From the cell containing the given text, extract its center point as [X, Y] coordinate. 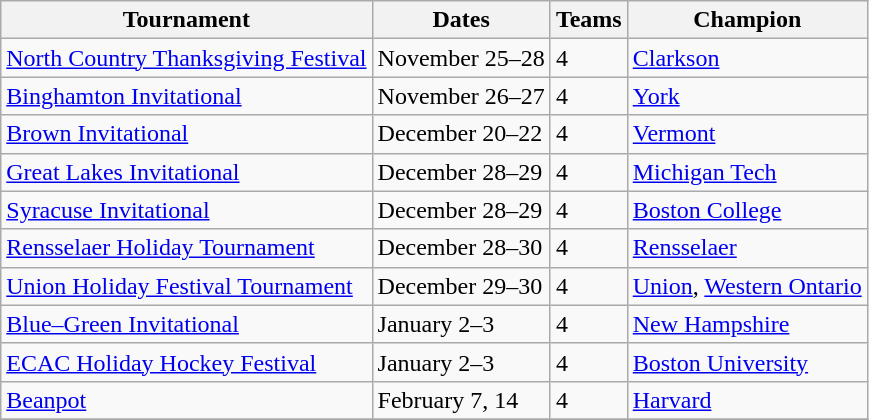
November 25–28 [461, 58]
Blue–Green Invitational [186, 324]
Boston University [747, 362]
Union Holiday Festival Tournament [186, 286]
Brown Invitational [186, 134]
November 26–27 [461, 96]
Teams [588, 20]
December 20–22 [461, 134]
Boston College [747, 210]
New Hampshire [747, 324]
February 7, 14 [461, 400]
Binghamton Invitational [186, 96]
North Country Thanksgiving Festival [186, 58]
Syracuse Invitational [186, 210]
Great Lakes Invitational [186, 172]
December 29–30 [461, 286]
Vermont [747, 134]
Dates [461, 20]
Beanpot [186, 400]
York [747, 96]
Harvard [747, 400]
Rensselaer [747, 248]
ECAC Holiday Hockey Festival [186, 362]
December 28–30 [461, 248]
Rensselaer Holiday Tournament [186, 248]
Tournament [186, 20]
Clarkson [747, 58]
Michigan Tech [747, 172]
Union, Western Ontario [747, 286]
Champion [747, 20]
